Pinpoint the cell where the given text exists, returning its (X, Y) midpoint coordinate. 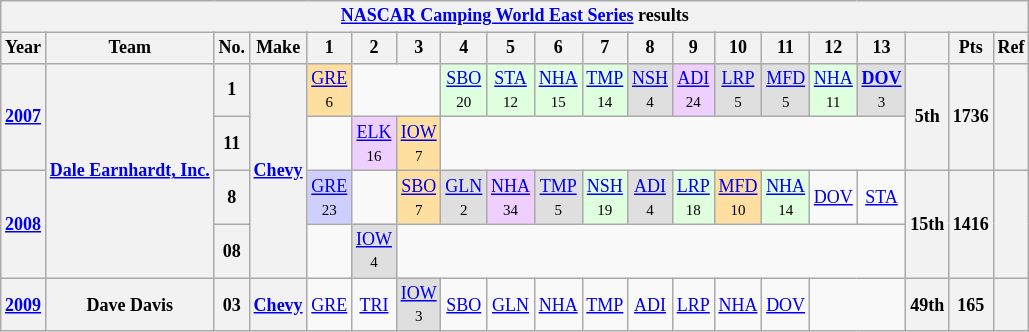
STA (882, 197)
TMP (605, 305)
ADI (650, 305)
NHA15 (558, 90)
GRE6 (330, 90)
LRP18 (693, 197)
1736 (972, 116)
LRP5 (738, 90)
5 (511, 48)
DOV3 (882, 90)
No. (232, 48)
3 (418, 48)
GLN (511, 305)
GLN2 (464, 197)
IOW7 (418, 144)
Dale Earnhardt, Inc. (130, 170)
Ref (1011, 48)
NASCAR Camping World East Series results (515, 16)
Dave Davis (130, 305)
NHA14 (786, 197)
TMP5 (558, 197)
15th (928, 224)
2 (374, 48)
Make (278, 48)
12 (833, 48)
9 (693, 48)
5th (928, 116)
SBO (464, 305)
Year (24, 48)
TMP14 (605, 90)
GRE (330, 305)
IOW3 (418, 305)
165 (972, 305)
NHA34 (511, 197)
IOW4 (374, 251)
ADI4 (650, 197)
10 (738, 48)
Pts (972, 48)
ELK16 (374, 144)
SBO20 (464, 90)
MFD10 (738, 197)
03 (232, 305)
2009 (24, 305)
Team (130, 48)
STA12 (511, 90)
NSH19 (605, 197)
7 (605, 48)
TRI (374, 305)
ADI24 (693, 90)
NHA11 (833, 90)
1416 (972, 224)
LRP (693, 305)
08 (232, 251)
13 (882, 48)
NSH4 (650, 90)
SBO7 (418, 197)
MFD5 (786, 90)
GRE23 (330, 197)
2008 (24, 224)
4 (464, 48)
2007 (24, 116)
49th (928, 305)
6 (558, 48)
